Return [X, Y] of the center of cell containing provided text 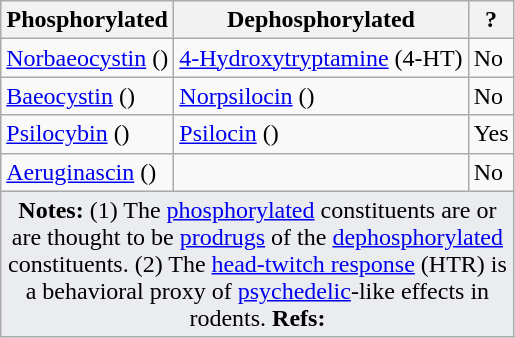
Dephosphorylated [321, 20]
Yes [491, 134]
Aeruginascin () [88, 172]
Norpsilocin () [321, 96]
4-Hydroxytryptamine (4-HT) [321, 58]
Psilocin () [321, 134]
? [491, 20]
Norbaeocystin () [88, 58]
Baeocystin () [88, 96]
Psilocybin () [88, 134]
Phosphorylated [88, 20]
